Output the (x, y) coordinate of the center of the cell containing the given text.  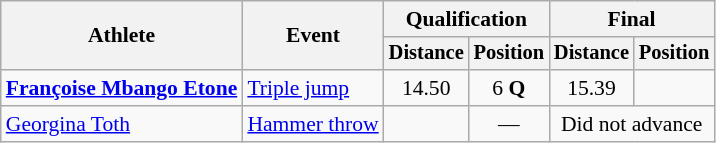
15.39 (592, 88)
6 Q (509, 88)
Final (632, 19)
Qualification (466, 19)
Hammer throw (312, 124)
Did not advance (632, 124)
Event (312, 36)
Georgina Toth (122, 124)
14.50 (426, 88)
Françoise Mbango Etone (122, 88)
Triple jump (312, 88)
— (509, 124)
Athlete (122, 36)
